Return the (x, y) coordinate for the center point of the cell that contains the specified text.  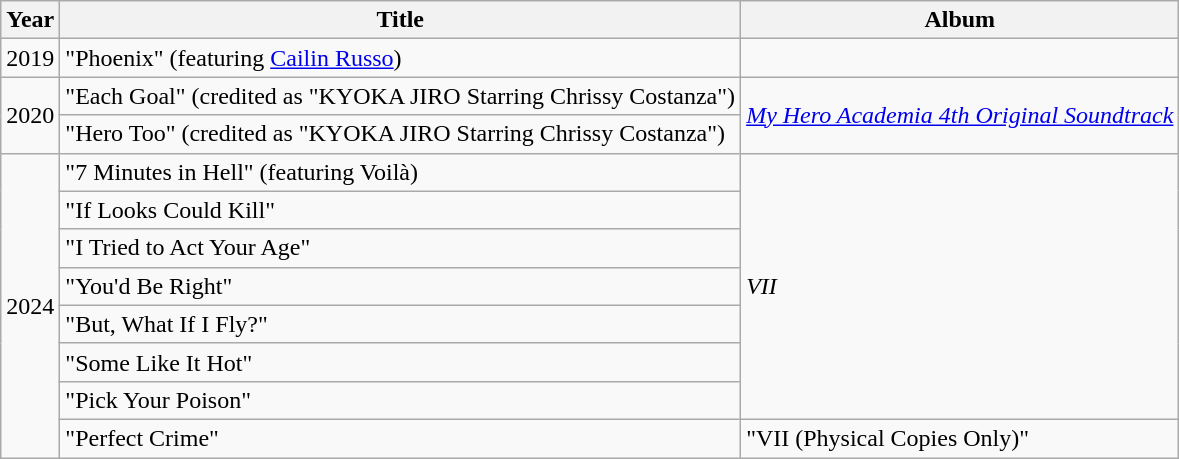
My Hero Academia 4th Original Soundtrack (960, 115)
"Pick Your Poison" (400, 400)
"Each Goal" (credited as "KYOKA JIRO Starring Chrissy Costanza") (400, 96)
Year (30, 20)
"If Looks Could Kill" (400, 210)
Title (400, 20)
"VII (Physical Copies Only)" (960, 438)
"But, What If I Fly?" (400, 324)
"Phoenix" (featuring Cailin Russo) (400, 58)
VII (960, 286)
"Hero Too" (credited as "KYOKA JIRO Starring Chrissy Costanza") (400, 134)
2020 (30, 115)
"Perfect Crime" (400, 438)
"Some Like It Hot" (400, 362)
"I Tried to Act Your Age" (400, 248)
2024 (30, 305)
"7 Minutes in Hell" (featuring Voilà) (400, 172)
Album (960, 20)
"You'd Be Right" (400, 286)
2019 (30, 58)
